From the cell containing the given text, extract its center point as (x, y) coordinate. 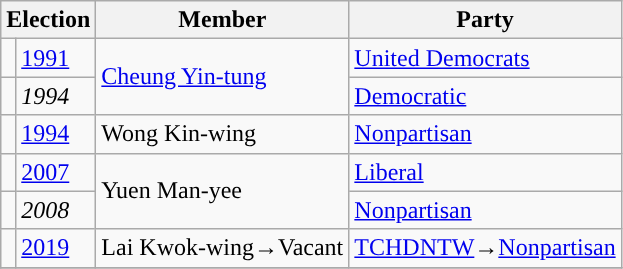
1991 (56, 58)
Member (222, 20)
2008 (56, 210)
Yuen Man-yee (222, 191)
Lai Kwok-wing→Vacant (222, 248)
Cheung Yin-tung (222, 77)
Liberal (485, 172)
Wong Kin-wing (222, 134)
Democratic (485, 96)
Election (48, 20)
2019 (56, 248)
2007 (56, 172)
TCHDNTW→Nonpartisan (485, 248)
Party (485, 20)
United Democrats (485, 58)
